Provide the [X, Y] coordinate of the cell's center where the given text is located.  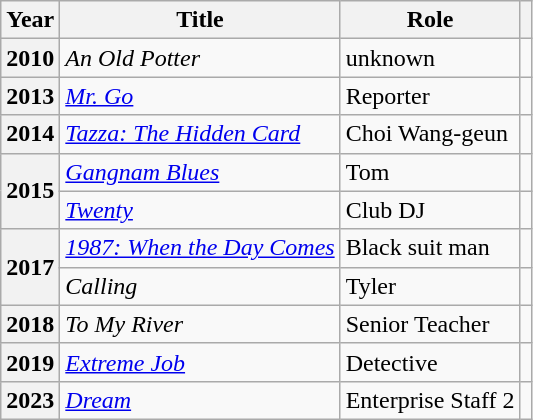
2013 [30, 96]
Black suit man [430, 248]
2015 [30, 191]
Senior Teacher [430, 324]
2023 [30, 400]
Detective [430, 362]
Enterprise Staff 2 [430, 400]
Choi Wang-geun [430, 134]
2010 [30, 58]
2019 [30, 362]
2018 [30, 324]
Mr. Go [200, 96]
Tyler [430, 286]
An Old Potter [200, 58]
2017 [30, 267]
unknown [430, 58]
Title [200, 20]
1987: When the Day Comes [200, 248]
Calling [200, 286]
Year [30, 20]
Tazza: The Hidden Card [200, 134]
Gangnam Blues [200, 172]
Twenty [200, 210]
Role [430, 20]
Dream [200, 400]
Club DJ [430, 210]
Tom [430, 172]
Extreme Job [200, 362]
To My River [200, 324]
Reporter [430, 96]
2014 [30, 134]
